Capture the cell that displays the provided text and extract its [X, Y] central coordinate. 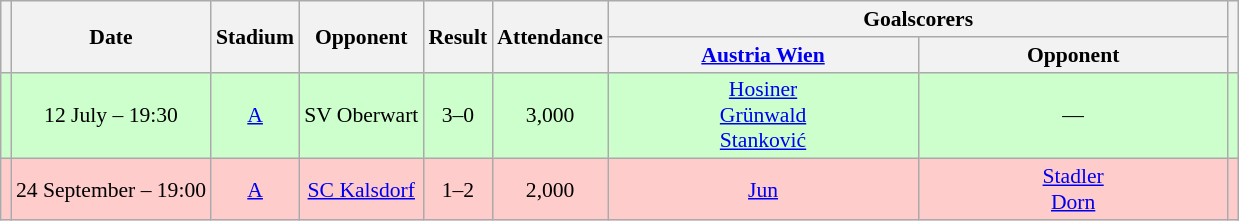
SV Oberwart [361, 116]
Jun [763, 190]
Result [458, 36]
24 September – 19:00 [111, 190]
1–2 [458, 190]
3,000 [550, 116]
Stadium [255, 36]
Goalscorers [918, 19]
Austria Wien [763, 55]
Hosiner Grünwald Stanković [763, 116]
12 July – 19:30 [111, 116]
Date [111, 36]
Attendance [550, 36]
SC Kalsdorf [361, 190]
— [1073, 116]
3–0 [458, 116]
2,000 [550, 190]
Stadler Dorn [1073, 190]
